Scan for the cell matching the given text and deliver its [X, Y] coordinate at center. 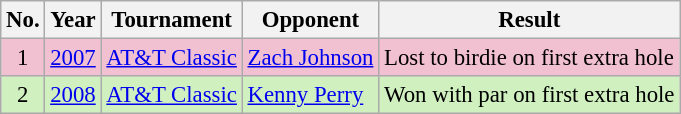
1 [23, 58]
No. [23, 20]
Tournament [172, 20]
Lost to birdie on first extra hole [530, 58]
2 [23, 95]
Opponent [310, 20]
Kenny Perry [310, 95]
Won with par on first extra hole [530, 95]
Result [530, 20]
2008 [73, 95]
2007 [73, 58]
Year [73, 20]
Zach Johnson [310, 58]
